From the cell containing the given text, extract its center point as (x, y) coordinate. 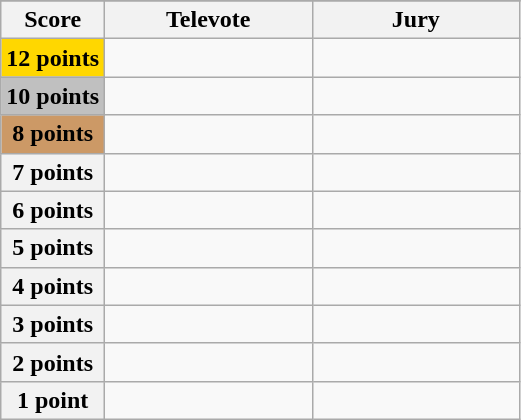
Score (53, 20)
12 points (53, 58)
4 points (53, 286)
8 points (53, 134)
5 points (53, 248)
6 points (53, 210)
7 points (53, 172)
3 points (53, 324)
2 points (53, 362)
10 points (53, 96)
Televote (209, 20)
1 point (53, 400)
Jury (416, 20)
